Capture the cell that displays the provided text and extract its (X, Y) central coordinate. 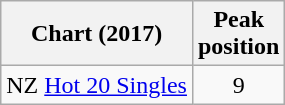
Peakposition (238, 34)
Chart (2017) (97, 34)
NZ Hot 20 Singles (97, 85)
9 (238, 85)
